From the cell containing the given text, extract its center point as [x, y] coordinate. 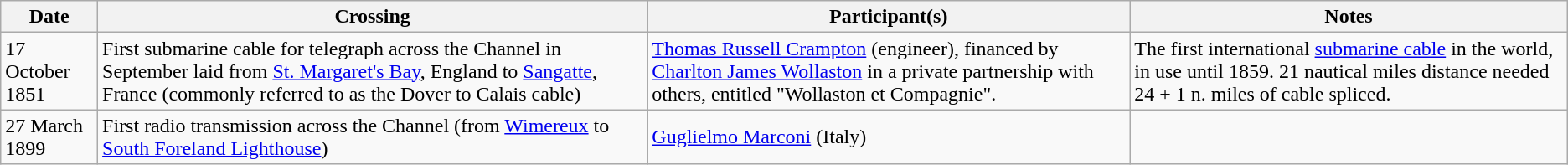
27 March 1899 [49, 137]
The first international submarine cable in the world, in use until 1859. 21 nautical miles distance needed 24 + 1 n. miles of cable spliced. [1349, 71]
Participant(s) [889, 17]
Date [49, 17]
Guglielmo Marconi (Italy) [889, 137]
Crossing [373, 17]
17 October 1851 [49, 71]
First radio transmission across the Channel (from Wimereux to South Foreland Lighthouse) [373, 137]
Thomas Russell Crampton (engineer), financed by Charlton James Wollaston in a private partnership with others, entitled "Wollaston et Compagnie". [889, 71]
Notes [1349, 17]
